Search for the cell housing the specified text and yield its (X, Y) center coordinate. 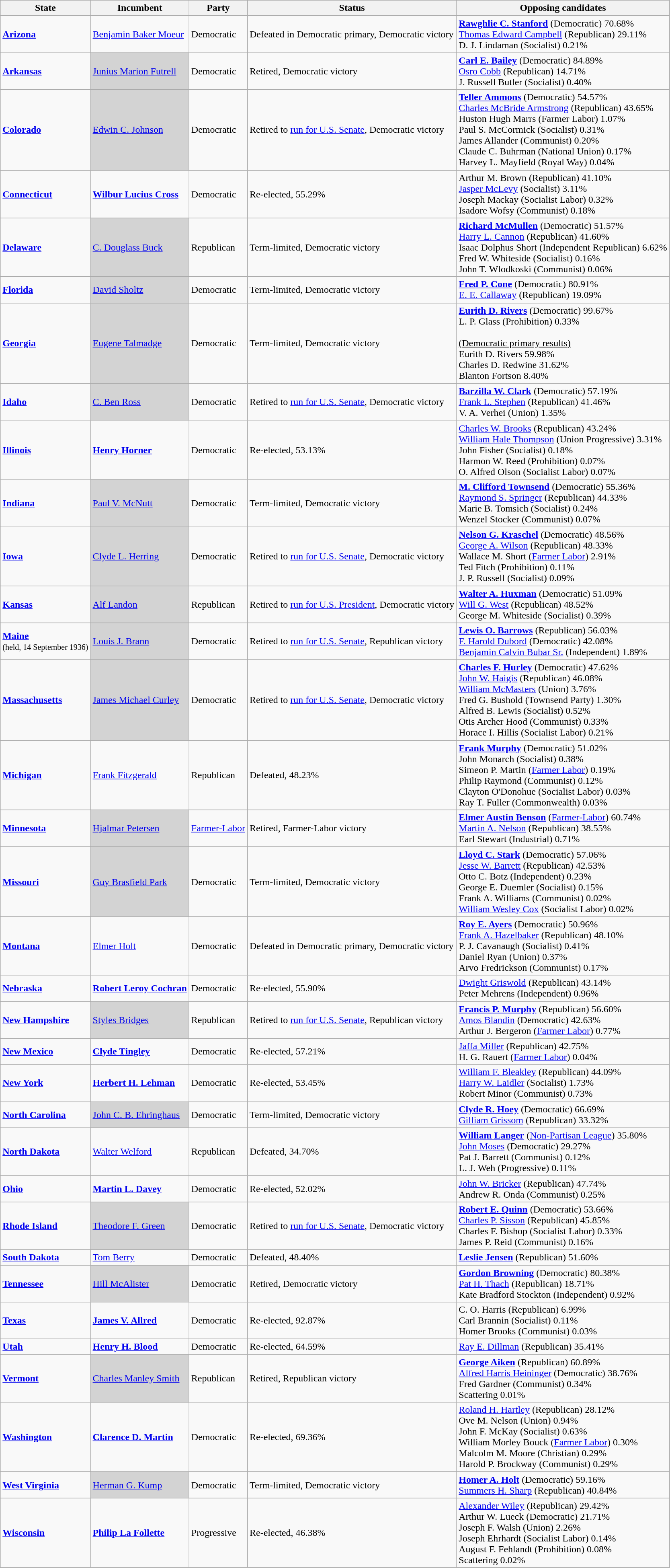
Robert Leroy Cochran (140, 988)
Theodore F. Green (140, 1226)
Styles Bridges (140, 1020)
Charles Manley Smith (140, 1379)
Defeated, 48.40% (352, 1257)
Ray E. Dillman (Republican) 35.41% (563, 1347)
C. Douglass Buck (140, 247)
Farmer-Labor (218, 828)
Clyde R. Hoey (Democratic) 66.69%Gilliam Grissom (Republican) 33.32% (563, 1115)
Re-elected, 69.36% (352, 1437)
Defeated, 48.23% (352, 775)
New Mexico (45, 1051)
Herbert H. Lehman (140, 1083)
Defeated, 34.70% (352, 1152)
Indiana (45, 503)
Elmer Holt (140, 946)
Barzilla W. Clark (Democratic) 57.19%Frank L. Stephen (Republican) 41.46%V. A. Verhei (Union) 1.35% (563, 402)
Nebraska (45, 988)
Gordon Browning (Democratic) 80.38%Pat H. Thach (Republican) 18.71%Kate Bradford Stockton (Independent) 0.92% (563, 1284)
Alf Landon (140, 604)
William Langer (Non-Partisan League) 35.80%John Moses (Democratic) 29.27%Pat J. Barrett (Communist) 0.12%L. J. Weh (Progressive) 0.11% (563, 1152)
Re-elected, 64.59% (352, 1347)
Connecticut (45, 194)
Texas (45, 1321)
Tennessee (45, 1284)
Frank Fitzgerald (140, 775)
Clyde Tingley (140, 1051)
Francis P. Murphy (Republican) 56.60%Amos Blandin (Democratic) 42.63%Arthur J. Bergeron (Farmer Labor) 0.77% (563, 1020)
John W. Bricker (Republican) 47.74%Andrew R. Onda (Communist) 0.25% (563, 1189)
Missouri (45, 882)
Maine(held, 14 September 1936) (45, 641)
Paul V. McNutt (140, 503)
Florida (45, 290)
New York (45, 1083)
C. O. Harris (Republican) 6.99%Carl Brannin (Socialist) 0.11%Homer Brooks (Communist) 0.03% (563, 1321)
Wilbur Lucius Cross (140, 194)
Arizona (45, 34)
Philip La Follette (140, 1533)
Walter A. Huxman (Democratic) 51.09%Will G. West (Republican) 48.52%George M. Whiteside (Socialist) 0.39% (563, 604)
Arthur M. Brown (Republican) 41.10%Jasper McLevy (Socialist) 3.11%Joseph Mackay (Socialist Labor) 0.32%Isadore Wofsy (Communist) 0.18% (563, 194)
Minnesota (45, 828)
Rhode Island (45, 1226)
Georgia (45, 343)
State (45, 8)
Robert E. Quinn (Democratic) 53.66%Charles P. Sisson (Republican) 45.85%Charles F. Bishop (Socialist Labor) 0.33%James P. Reid (Communist) 0.16% (563, 1226)
Dwight Griswold (Republican) 43.14%Peter Mehrens (Independent) 0.96% (563, 988)
New Hampshire (45, 1020)
Elmer Austin Benson (Farmer-Labor) 60.74%Martin A. Nelson (Republican) 38.55%Earl Stewart (Industrial) 0.71% (563, 828)
South Dakota (45, 1257)
James Michael Curley (140, 700)
Re-elected, 55.29% (352, 194)
North Dakota (45, 1152)
Opposing candidates (563, 8)
Clarence D. Martin (140, 1437)
Jaffa Miller (Republican) 42.75%H. G. Rauert (Farmer Labor) 0.04% (563, 1051)
West Virginia (45, 1485)
Eugene Talmadge (140, 343)
Utah (45, 1347)
Re-elected, 57.21% (352, 1051)
Party (218, 8)
Illinois (45, 450)
Colorado (45, 130)
Homer A. Holt (Democratic) 59.16%Summers H. Sharp (Republican) 40.84% (563, 1485)
Tom Berry (140, 1257)
Junius Marion Futrell (140, 71)
Hjalmar Petersen (140, 828)
James V. Allred (140, 1321)
David Sholtz (140, 290)
Progressive (218, 1533)
Re-elected, 46.38% (352, 1533)
Martin L. Davey (140, 1189)
Re-elected, 92.87% (352, 1321)
Henry Horner (140, 450)
Retired to run for U.S. President, Democratic victory (352, 604)
John C. B. Ehringhaus (140, 1115)
Hill McAlister (140, 1284)
Wisconsin (45, 1533)
Lewis O. Barrows (Republican) 56.03%F. Harold Dubord (Democratic) 42.08%Benjamin Calvin Bubar Sr. (Independent) 1.89% (563, 641)
Louis J. Brann (140, 641)
Fred P. Cone (Democratic) 80.91%E. E. Callaway (Republican) 19.09% (563, 290)
North Carolina (45, 1115)
Iowa (45, 556)
Re-elected, 52.02% (352, 1189)
Incumbent (140, 8)
Carl E. Bailey (Democratic) 84.89%Osro Cobb (Republican) 14.71%J. Russell Butler (Socialist) 0.40% (563, 71)
Re-elected, 53.13% (352, 450)
C. Ben Ross (140, 402)
George Aiken (Republican) 60.89%Alfred Harris Heininger (Democratic) 38.76%Fred Gardner (Communist) 0.34%Scattering 0.01% (563, 1379)
Delaware (45, 247)
Leslie Jensen (Republican) 51.60% (563, 1257)
Herman G. Kump (140, 1485)
Rawghlie C. Stanford (Democratic) 70.68%Thomas Edward Campbell (Republican) 29.11%D. J. Lindaman (Socialist) 0.21% (563, 34)
Benjamin Baker Moeur (140, 34)
Michigan (45, 775)
Walter Welford (140, 1152)
Retired, Republican victory (352, 1379)
Henry H. Blood (140, 1347)
Retired, Farmer-Labor victory (352, 828)
Arkansas (45, 71)
Re-elected, 53.45% (352, 1083)
Washington (45, 1437)
Kansas (45, 604)
Ohio (45, 1189)
Massachusetts (45, 700)
Status (352, 8)
Idaho (45, 402)
Guy Brasfield Park (140, 882)
Vermont (45, 1379)
Clyde L. Herring (140, 556)
Montana (45, 946)
William F. Bleakley (Republican) 44.09%Harry W. Laidler (Socialist) 1.73%Robert Minor (Communist) 0.73% (563, 1083)
Re-elected, 55.90% (352, 988)
M. Clifford Townsend (Democratic) 55.36%Raymond S. Springer (Republican) 44.33%Marie B. Tomsich (Socialist) 0.24%Wenzel Stocker (Communist) 0.07% (563, 503)
Edwin C. Johnson (140, 130)
